Determine the [X, Y] coordinate at the center of the cell enclosing the given text.  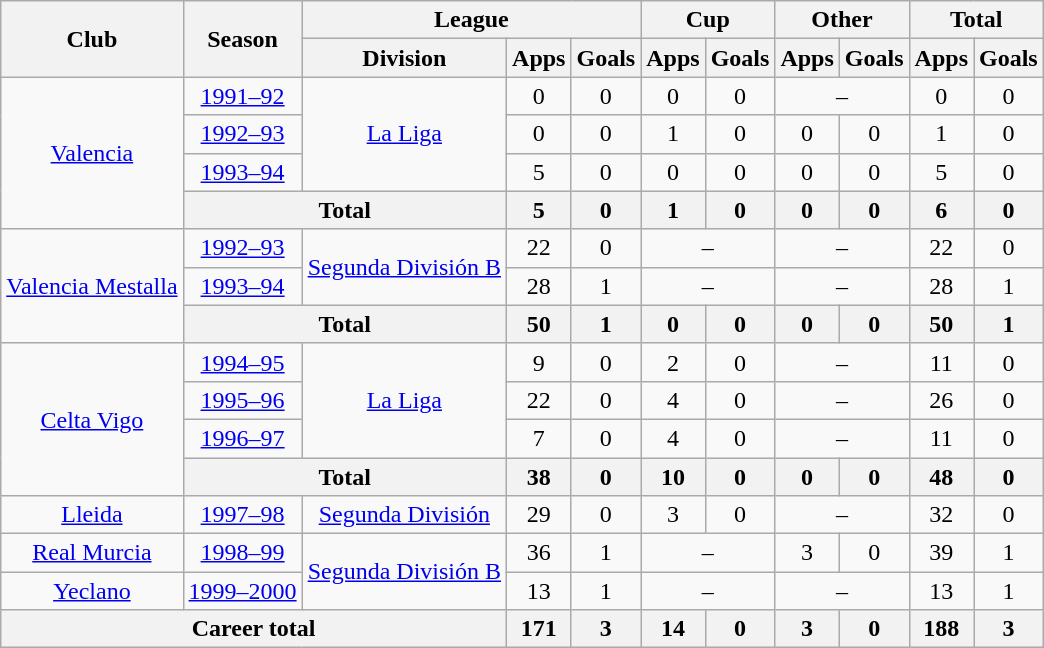
188 [941, 629]
1995–96 [242, 400]
1994–95 [242, 362]
36 [539, 553]
Lleida [92, 515]
6 [941, 210]
29 [539, 515]
Division [404, 58]
Club [92, 39]
1999–2000 [242, 591]
14 [673, 629]
League [472, 20]
Segunda División [404, 515]
1997–98 [242, 515]
Real Murcia [92, 553]
38 [539, 477]
7 [539, 438]
Other [842, 20]
26 [941, 400]
1996–97 [242, 438]
2 [673, 362]
1991–92 [242, 96]
Season [242, 39]
39 [941, 553]
1998–99 [242, 553]
Valencia [92, 153]
Yeclano [92, 591]
48 [941, 477]
10 [673, 477]
Career total [254, 629]
171 [539, 629]
Celta Vigo [92, 419]
9 [539, 362]
Valencia Mestalla [92, 286]
32 [941, 515]
Cup [708, 20]
